Capture the cell that displays the provided text and extract its [x, y] central coordinate. 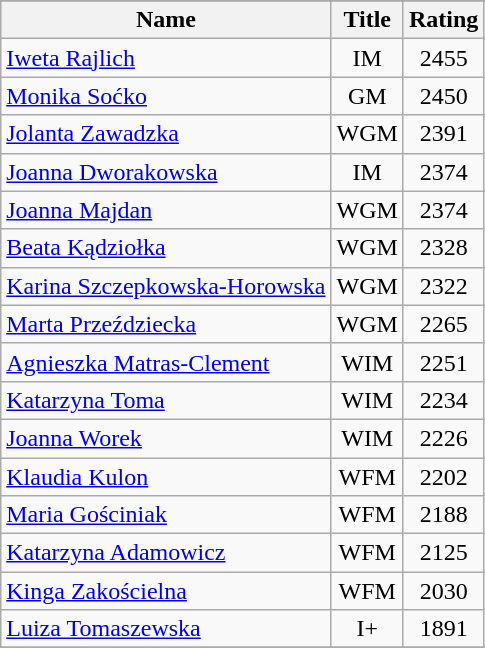
2234 [443, 400]
Luiza Tomaszewska [166, 629]
1891 [443, 629]
I+ [367, 629]
Title [367, 20]
Agnieszka Matras-Clement [166, 362]
Monika Soćko [166, 96]
Kinga Zakościelna [166, 591]
2265 [443, 324]
2125 [443, 553]
2202 [443, 477]
2226 [443, 438]
2188 [443, 515]
Maria Gościniak [166, 515]
2328 [443, 248]
Beata Kądziołka [166, 248]
Name [166, 20]
Katarzyna Toma [166, 400]
Jolanta Zawadzka [166, 134]
Joanna Majdan [166, 210]
Joanna Dworakowska [166, 172]
GM [367, 96]
Rating [443, 20]
2030 [443, 591]
2251 [443, 362]
Klaudia Kulon [166, 477]
2322 [443, 286]
2455 [443, 58]
2391 [443, 134]
Katarzyna Adamowicz [166, 553]
Marta Przeździecka [166, 324]
Joanna Worek [166, 438]
2450 [443, 96]
Iweta Rajlich [166, 58]
Karina Szczepkowska-Horowska [166, 286]
